Output the [X, Y] coordinate of the center of the cell containing the given text.  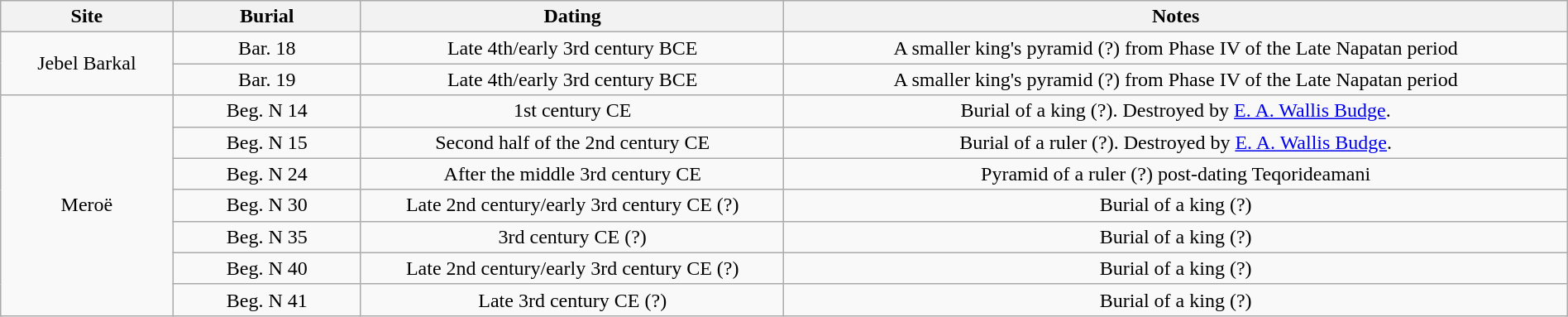
Bar. 19 [266, 79]
Beg. N 35 [266, 237]
Burial of a ruler (?). Destroyed by E. A. Wallis Budge. [1176, 142]
Burial of a king (?). Destroyed by E. A. Wallis Budge. [1176, 111]
Burial [266, 17]
Dating [572, 17]
Beg. N 15 [266, 142]
Jebel Barkal [87, 64]
3rd century CE (?) [572, 237]
Second half of the 2nd century CE [572, 142]
Late 3rd century CE (?) [572, 300]
Site [87, 17]
1st century CE [572, 111]
Beg. N 40 [266, 268]
Beg. N 24 [266, 174]
Bar. 18 [266, 48]
Meroë [87, 205]
Pyramid of a ruler (?) post-dating Teqorideamani [1176, 174]
Notes [1176, 17]
Beg. N 41 [266, 300]
After the middle 3rd century CE [572, 174]
Beg. N 14 [266, 111]
Beg. N 30 [266, 205]
